From the cell containing the given text, extract its center point as (x, y) coordinate. 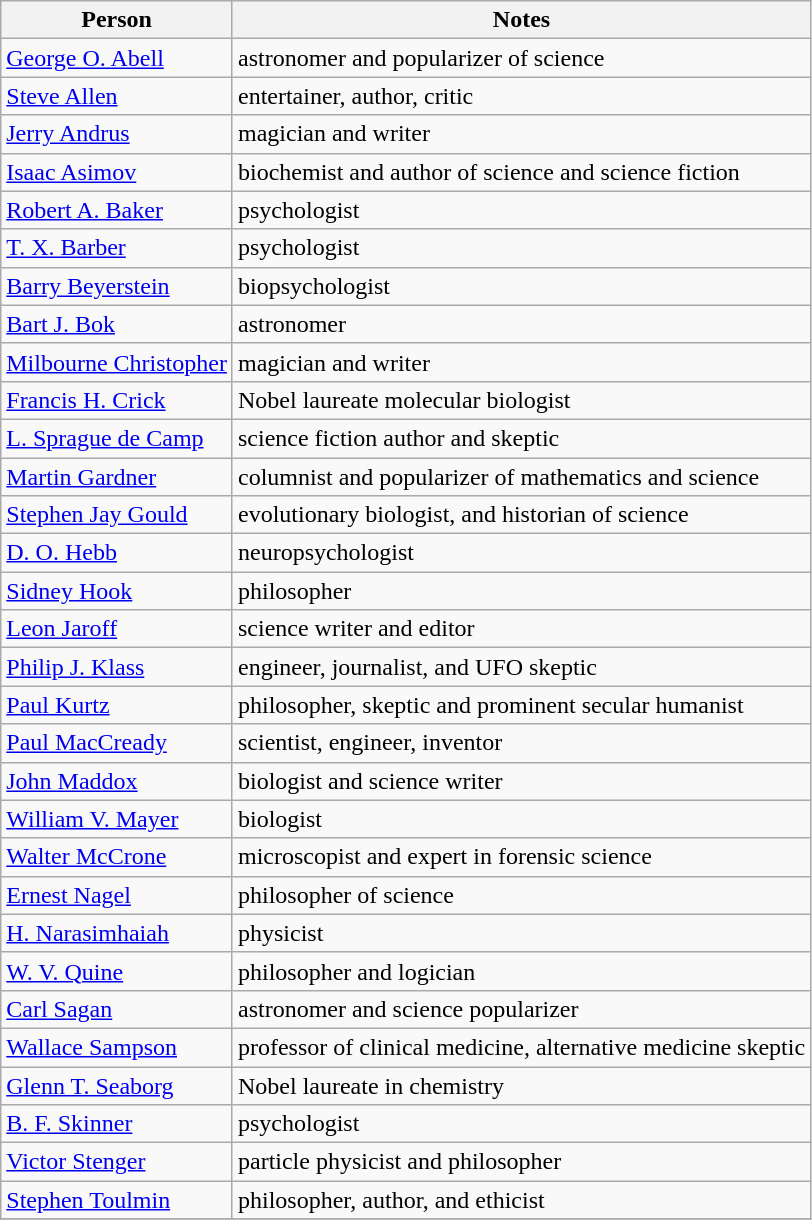
science fiction author and skeptic (521, 438)
Martin Gardner (117, 477)
entertainer, author, critic (521, 96)
Isaac Asimov (117, 172)
Milbourne Christopher (117, 362)
L. Sprague de Camp (117, 438)
John Maddox (117, 781)
science writer and editor (521, 629)
H. Narasimhaiah (117, 933)
Stephen Toulmin (117, 1200)
W. V. Quine (117, 971)
Leon Jaroff (117, 629)
physicist (521, 933)
professor of clinical medicine, alternative medicine skeptic (521, 1047)
Bart J. Bok (117, 324)
Person (117, 20)
D. O. Hebb (117, 553)
columnist and popularizer of mathematics and science (521, 477)
biochemist and author of science and science fiction (521, 172)
Jerry Andrus (117, 134)
philosopher, skeptic and prominent secular humanist (521, 705)
biologist and science writer (521, 781)
Glenn T. Seaborg (117, 1085)
philosopher of science (521, 895)
Robert A. Baker (117, 210)
Paul Kurtz (117, 705)
Paul MacCready (117, 743)
William V. Mayer (117, 819)
astronomer and popularizer of science (521, 58)
Wallace Sampson (117, 1047)
astronomer (521, 324)
B. F. Skinner (117, 1124)
engineer, journalist, and UFO skeptic (521, 667)
T. X. Barber (117, 248)
astronomer and science popularizer (521, 1009)
philosopher and logician (521, 971)
neuropsychologist (521, 553)
Philip J. Klass (117, 667)
Nobel laureate molecular biologist (521, 400)
Stephen Jay Gould (117, 515)
scientist, engineer, inventor (521, 743)
Carl Sagan (117, 1009)
philosopher, author, and ethicist (521, 1200)
particle physicist and philosopher (521, 1162)
biologist (521, 819)
philosopher (521, 591)
Ernest Nagel (117, 895)
microscopist and expert in forensic science (521, 857)
Victor Stenger (117, 1162)
Barry Beyerstein (117, 286)
Steve Allen (117, 96)
evolutionary biologist, and historian of science (521, 515)
Nobel laureate in chemistry (521, 1085)
Walter McCrone (117, 857)
George O. Abell (117, 58)
Notes (521, 20)
Sidney Hook (117, 591)
Francis H. Crick (117, 400)
biopsychologist (521, 286)
